Determine the (x, y) coordinate at the center of the cell enclosing the given text.  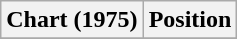
Chart (1975) (72, 20)
Position (190, 20)
